Scan for the cell matching the given text and deliver its [x, y] coordinate at center. 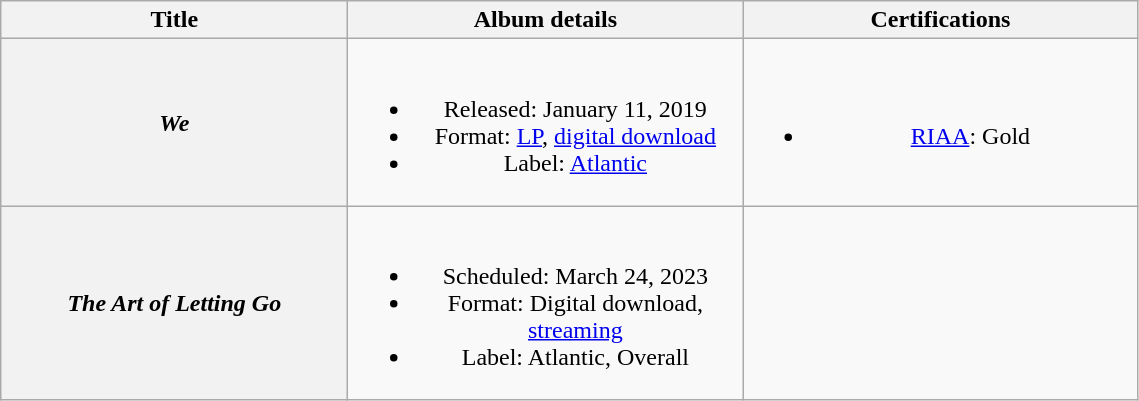
Album details [546, 20]
Title [174, 20]
RIAA: Gold [940, 122]
Scheduled: March 24, 2023Format: Digital download, streamingLabel: Atlantic, Overall [546, 303]
Certifications [940, 20]
Released: January 11, 2019Format: LP, digital downloadLabel: Atlantic [546, 122]
The Art of Letting Go [174, 303]
We [174, 122]
